Return the [X, Y] coordinate for the center point of the cell that contains the specified text.  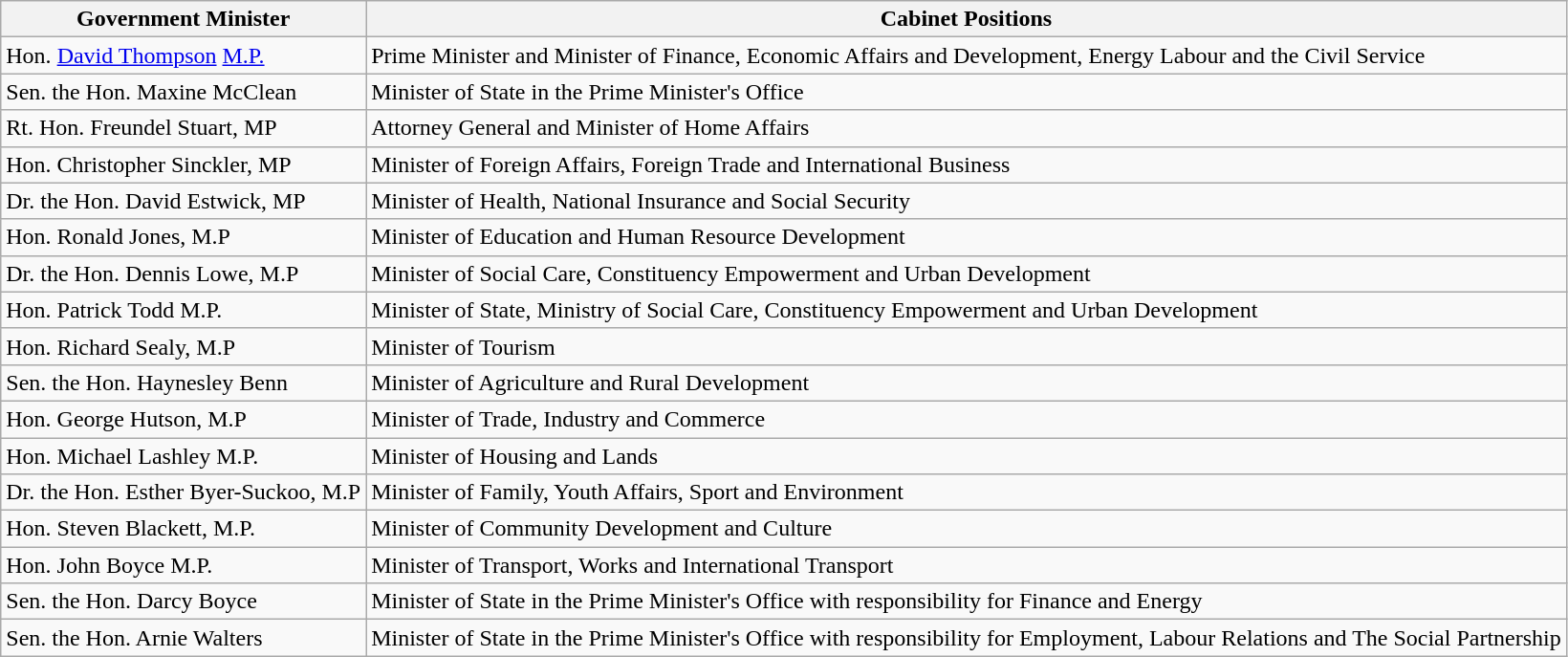
Minister of State in the Prime Minister's Office with responsibility for Finance and Energy [967, 602]
Minister of Health, National Insurance and Social Security [967, 201]
Sen. the Hon. Maxine McClean [184, 92]
Hon. Ronald Jones, M.P [184, 237]
Cabinet Positions [967, 19]
Minister of State, Ministry of Social Care, Constituency Empowerment and Urban Development [967, 310]
Rt. Hon. Freundel Stuart, MP [184, 128]
Hon. David Thompson M.P. [184, 55]
Minister of Agriculture and Rural Development [967, 383]
Sen. the Hon. Darcy Boyce [184, 602]
Hon. Christopher Sinckler, MP [184, 164]
Minister of Trade, Industry and Commerce [967, 419]
Minister of Community Development and Culture [967, 529]
Dr. the Hon. Dennis Lowe, M.P [184, 274]
Minister of Tourism [967, 346]
Sen. the Hon. Arnie Walters [184, 638]
Hon. Steven Blackett, M.P. [184, 529]
Government Minister [184, 19]
Minister of Family, Youth Affairs, Sport and Environment [967, 493]
Hon. Patrick Todd M.P. [184, 310]
Minister of State in the Prime Minister's Office [967, 92]
Prime Minister and Minister of Finance, Economic Affairs and Development, Energy Labour and the Civil Service [967, 55]
Dr. the Hon. David Estwick, MP [184, 201]
Minister of Social Care, Constituency Empowerment and Urban Development [967, 274]
Hon. George Hutson, M.P [184, 419]
Dr. the Hon. Esther Byer-Suckoo, M.P [184, 493]
Hon. John Boyce M.P. [184, 565]
Attorney General and Minister of Home Affairs [967, 128]
Minister of State in the Prime Minister's Office with responsibility for Employment, Labour Relations and The Social Partnership [967, 638]
Minister of Education and Human Resource Development [967, 237]
Minister of Housing and Lands [967, 456]
Hon. Richard Sealy, M.P [184, 346]
Minister of Foreign Affairs, Foreign Trade and International Business [967, 164]
Minister of Transport, Works and International Transport [967, 565]
Hon. Michael Lashley M.P. [184, 456]
Sen. the Hon. Haynesley Benn [184, 383]
